Return [X, Y] of the center of cell containing provided text 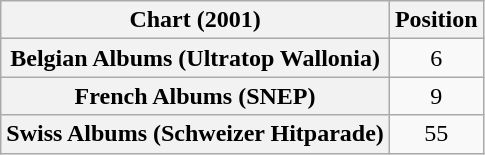
6 [436, 58]
Belgian Albums (Ultratop Wallonia) [196, 58]
9 [436, 96]
French Albums (SNEP) [196, 96]
Position [436, 20]
Swiss Albums (Schweizer Hitparade) [196, 134]
Chart (2001) [196, 20]
55 [436, 134]
